Identify which cell holds the provided text, then report its (x, y) central coordinate. 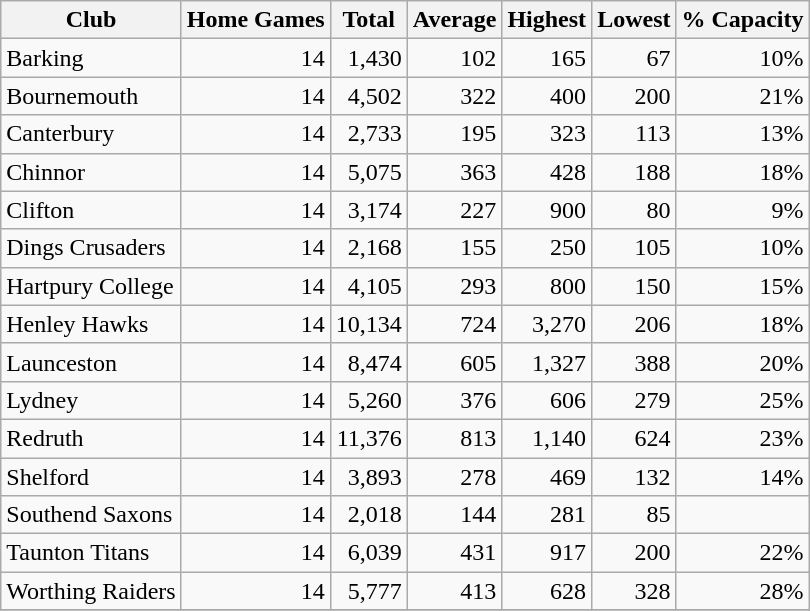
431 (454, 553)
724 (454, 324)
4,105 (368, 286)
4,502 (368, 96)
Bournemouth (91, 96)
Barking (91, 58)
67 (634, 58)
206 (634, 324)
10,134 (368, 324)
Total (368, 20)
Club (91, 20)
5,777 (368, 591)
2,018 (368, 515)
2,733 (368, 134)
21% (742, 96)
2,168 (368, 248)
Taunton Titans (91, 553)
150 (634, 286)
3,174 (368, 210)
15% (742, 286)
900 (547, 210)
165 (547, 58)
363 (454, 172)
800 (547, 286)
14% (742, 477)
Chinnor (91, 172)
Launceston (91, 362)
293 (454, 286)
102 (454, 58)
80 (634, 210)
376 (454, 400)
132 (634, 477)
6,039 (368, 553)
85 (634, 515)
328 (634, 591)
606 (547, 400)
8,474 (368, 362)
195 (454, 134)
279 (634, 400)
Lowest (634, 20)
322 (454, 96)
Shelford (91, 477)
624 (634, 438)
250 (547, 248)
1,430 (368, 58)
Lydney (91, 400)
281 (547, 515)
113 (634, 134)
628 (547, 591)
Highest (547, 20)
23% (742, 438)
3,893 (368, 477)
144 (454, 515)
3,270 (547, 324)
Home Games (256, 20)
9% (742, 210)
105 (634, 248)
413 (454, 591)
Redruth (91, 438)
428 (547, 172)
Clifton (91, 210)
605 (454, 362)
469 (547, 477)
1,140 (547, 438)
% Capacity (742, 20)
25% (742, 400)
5,075 (368, 172)
Average (454, 20)
Henley Hawks (91, 324)
400 (547, 96)
Southend Saxons (91, 515)
Worthing Raiders (91, 591)
188 (634, 172)
Hartpury College (91, 286)
1,327 (547, 362)
11,376 (368, 438)
5,260 (368, 400)
917 (547, 553)
28% (742, 591)
388 (634, 362)
813 (454, 438)
Canterbury (91, 134)
323 (547, 134)
155 (454, 248)
227 (454, 210)
22% (742, 553)
20% (742, 362)
Dings Crusaders (91, 248)
278 (454, 477)
13% (742, 134)
